Find where the given text appears and provide that cell's center as (x, y) coordinate. 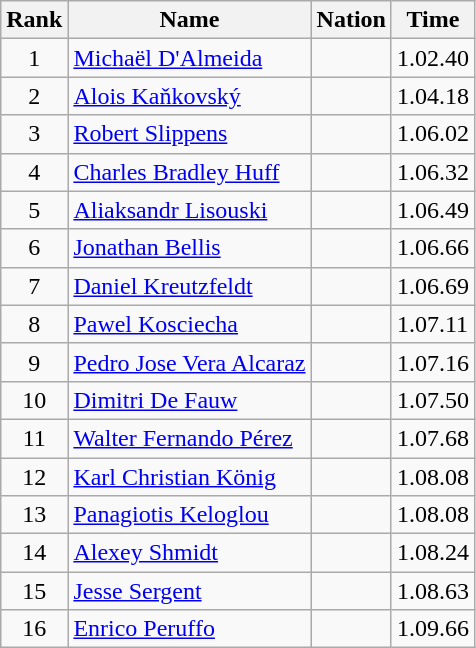
Time (432, 20)
9 (34, 362)
2 (34, 96)
11 (34, 438)
Jesse Sergent (190, 591)
10 (34, 400)
1.07.50 (432, 400)
1.07.16 (432, 362)
Panagiotis Keloglou (190, 515)
13 (34, 515)
Pawel Kosciecha (190, 324)
Alexey Shmidt (190, 553)
1.09.66 (432, 629)
Enrico Peruffo (190, 629)
1.07.68 (432, 438)
7 (34, 286)
1.04.18 (432, 96)
16 (34, 629)
Karl Christian König (190, 477)
Robert Slippens (190, 134)
4 (34, 172)
1.06.49 (432, 210)
Dimitri De Fauw (190, 400)
1.08.24 (432, 553)
15 (34, 591)
12 (34, 477)
Nation (351, 20)
Aliaksandr Lisouski (190, 210)
1 (34, 58)
1.07.11 (432, 324)
1.06.02 (432, 134)
Jonathan Bellis (190, 248)
Walter Fernando Pérez (190, 438)
1.06.69 (432, 286)
14 (34, 553)
5 (34, 210)
6 (34, 248)
Daniel Kreutzfeldt (190, 286)
1.06.66 (432, 248)
Charles Bradley Huff (190, 172)
Alois Kaňkovský (190, 96)
8 (34, 324)
1.06.32 (432, 172)
Name (190, 20)
Michaël D'Almeida (190, 58)
1.08.63 (432, 591)
Rank (34, 20)
1.02.40 (432, 58)
3 (34, 134)
Pedro Jose Vera Alcaraz (190, 362)
